Extract the [x, y] coordinate from the center of the cell holding the provided text.  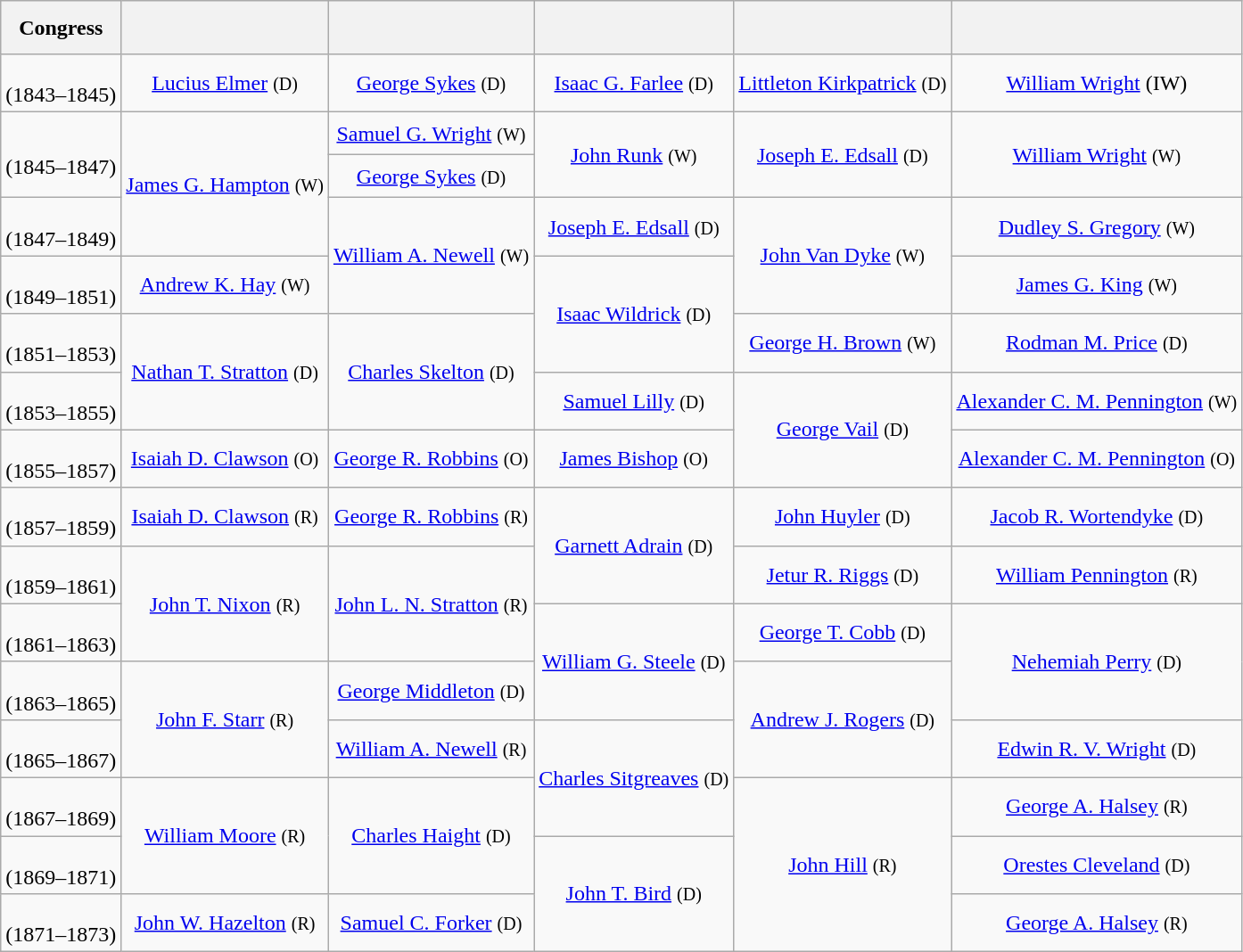
Isaac G. Farlee (D) [634, 84]
Andrew J. Rogers (D) [843, 719]
Charles Sitgreaves (D) [634, 777]
John T. Bird (D) [634, 894]
Samuel G. Wright (W) [431, 134]
George T. Cobb (D) [843, 633]
Orestes Cleveland (D) [1097, 865]
Cong­ress [61, 28]
John L. N. Stratton (R) [431, 603]
(1843–1845) [61, 84]
Lucius Elmer (D) [225, 84]
Samuel C. Forker (D) [431, 923]
Nathan T. Stratton (D) [225, 372]
John T. Nixon (R) [225, 603]
Isaiah D. Clawson (R) [225, 517]
(1867–1869) [61, 806]
(1851–1853) [61, 342]
William A. Newell (W) [431, 256]
John W. Hazelton (R) [225, 923]
George Vail (D) [843, 430]
(1865–1867) [61, 749]
Samuel Lilly (D) [634, 401]
(1861–1863) [61, 633]
(1859–1861) [61, 574]
Isaac Wildrick (D) [634, 314]
John Van Dyke (W) [843, 256]
(1853–1855) [61, 401]
James G. King (W) [1097, 285]
William Wright (W) [1097, 155]
(1869–1871) [61, 865]
Isaiah D. Clawson (O) [225, 458]
George Middleton (D) [431, 690]
(1857–1859) [61, 517]
(1845–1847) [61, 155]
John F. Starr (R) [225, 719]
William G. Steele (D) [634, 661]
(1871–1873) [61, 923]
Garnett Adrain (D) [634, 546]
James G. Hampton (W) [225, 184]
Jacob R. Wortendyke (D) [1097, 517]
Nehemiah Perry (D) [1097, 661]
(1849–1851) [61, 285]
Rodman M. Price (D) [1097, 342]
John Hill (R) [843, 865]
Jetur R. Riggs (D) [843, 574]
(1847–1849) [61, 226]
Edwin R. V. Wright (D) [1097, 749]
Charles Haight (D) [431, 835]
James Bishop (O) [634, 458]
George R. Robbins (R) [431, 517]
Dudley S. Gregory (W) [1097, 226]
Littleton Kirkpatrick (D) [843, 84]
Charles Skelton (D) [431, 372]
(1855–1857) [61, 458]
William Pennington (R) [1097, 574]
George R. Robbins (O) [431, 458]
(1863–1865) [61, 690]
Andrew K. Hay (W) [225, 285]
William Moore (R) [225, 835]
William Wright (IW) [1097, 84]
Alexander C. M. Pennington (W) [1097, 401]
Alexander C. M. Pennington (O) [1097, 458]
John Runk (W) [634, 155]
William A. Newell (R) [431, 749]
George H. Brown (W) [843, 342]
John Huyler (D) [843, 517]
